Find where the given text appears and provide that cell's center as (X, Y) coordinate. 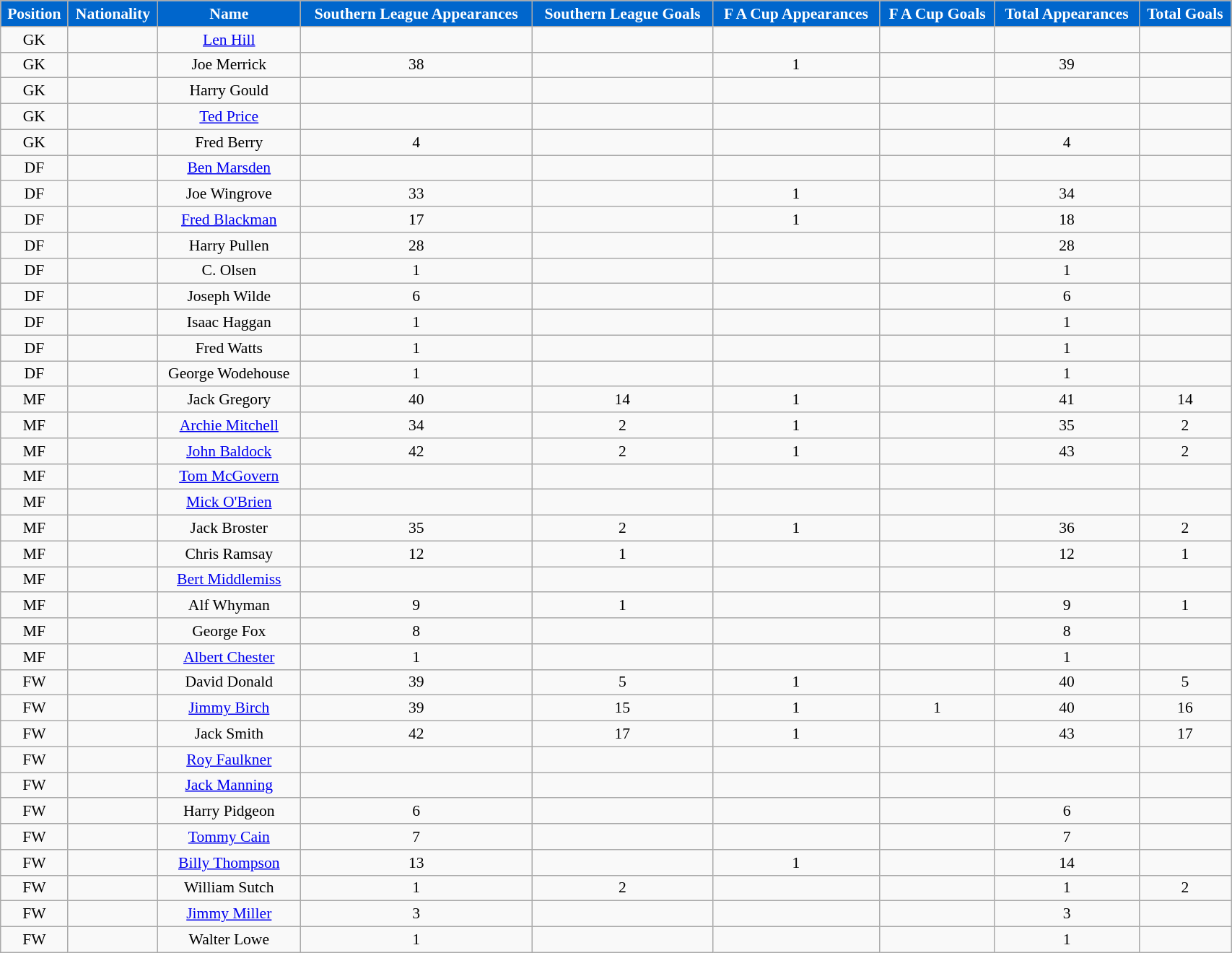
Position (35, 14)
F A Cup Goals (937, 14)
Len Hill (230, 40)
41 (1067, 400)
Fred Watts (230, 348)
Chris Ramsay (230, 554)
Ted Price (230, 117)
Jack Smith (230, 734)
Jack Gregory (230, 400)
36 (1067, 528)
William Sutch (230, 888)
Jack Broster (230, 528)
Joe Merrick (230, 65)
Jack Manning (230, 786)
C. Olsen (230, 271)
Billy Thompson (230, 863)
Southern League Goals (622, 14)
Jimmy Birch (230, 708)
Fred Berry (230, 142)
Tom McGovern (230, 476)
Harry Pidgeon (230, 811)
Harry Pullen (230, 245)
Walter Lowe (230, 940)
David Donald (230, 682)
George Fox (230, 631)
Archie Mitchell (230, 425)
Isaac Haggan (230, 323)
Joseph Wilde (230, 297)
Ben Marsden (230, 168)
Name (230, 14)
Mick O'Brien (230, 502)
Alf Whyman (230, 606)
Nationality (113, 14)
Joe Wingrove (230, 194)
Fred Blackman (230, 219)
33 (416, 194)
F A Cup Appearances (796, 14)
13 (416, 863)
John Baldock (230, 451)
16 (1185, 708)
Jimmy Miller (230, 914)
Bert Middlemiss (230, 580)
Roy Faulkner (230, 760)
Harry Gould (230, 91)
38 (416, 65)
Tommy Cain (230, 837)
Total Goals (1185, 14)
15 (622, 708)
Total Appearances (1067, 14)
Southern League Appearances (416, 14)
Albert Chester (230, 657)
George Wodehouse (230, 374)
18 (1067, 219)
